Output the [X, Y] coordinate of the center of the cell containing the given text.  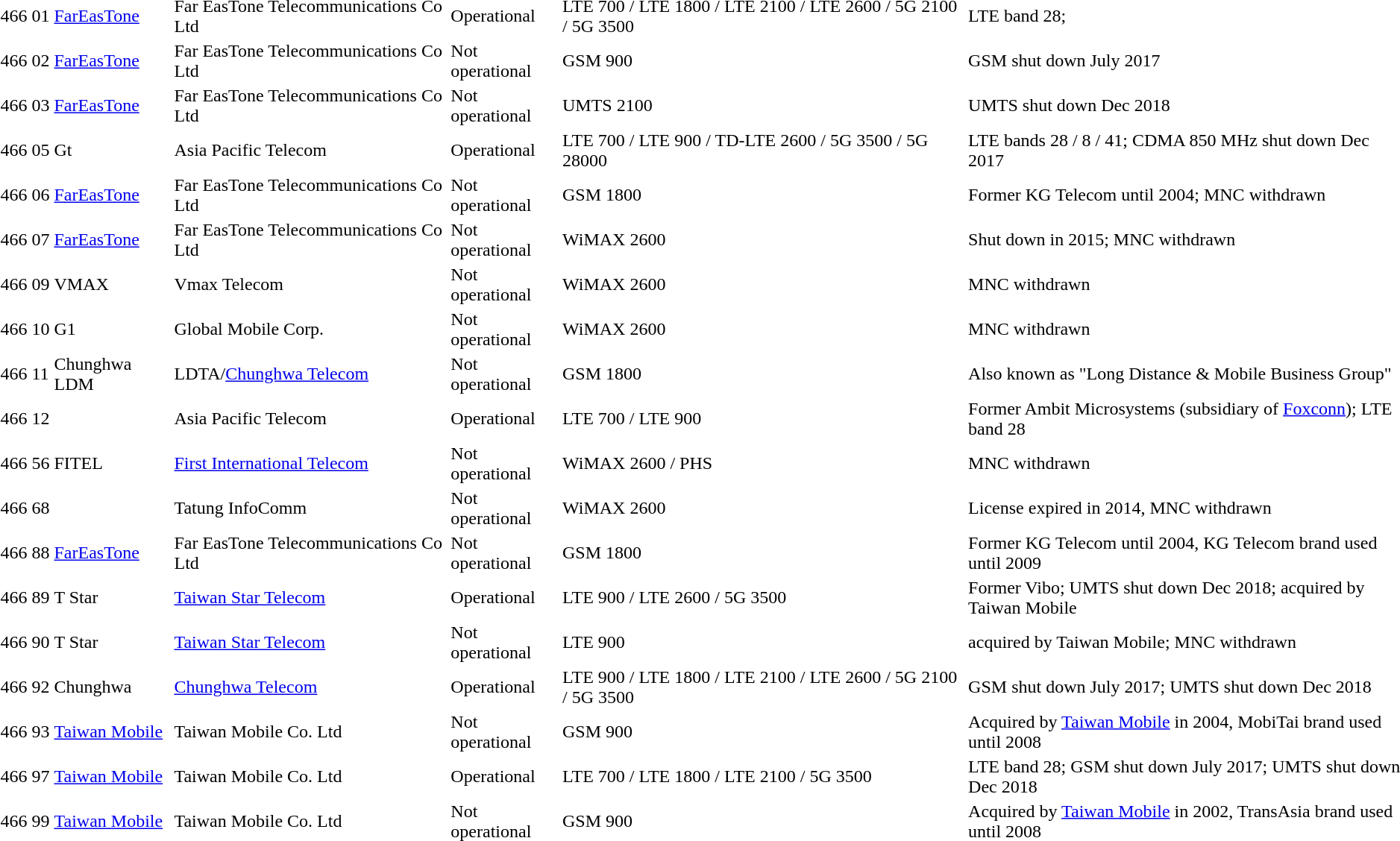
Gt [112, 151]
09 [40, 285]
VMAX [112, 285]
97 [40, 777]
92 [40, 687]
LTE 900 / LTE 2600 / 5G 3500 [764, 598]
90 [40, 643]
68 [40, 508]
LTE 900 / LTE 1800 / LTE 2100 / LTE 2600 / 5G 2100 / 5G 3500 [764, 687]
LTE 700 / LTE 900 / TD-LTE 2600 / 5G 3500 / 5G 28000 [764, 151]
93 [40, 732]
LDTA/Chunghwa Telecom [310, 374]
05 [40, 151]
12 [40, 419]
03 [40, 106]
LTE 900 [764, 643]
G1 [112, 330]
88 [40, 553]
10 [40, 330]
Chunghwa Telecom [310, 687]
Chunghwa [112, 687]
Vmax Telecom [310, 285]
Chunghwa LDM [112, 374]
LTE 700 / LTE 1800 / LTE 2100 / 5G 3500 [764, 777]
56 [40, 464]
Global Mobile Corp. [310, 330]
First International Telecom [310, 464]
UMTS 2100 [764, 106]
89 [40, 598]
11 [40, 374]
06 [40, 195]
02 [40, 61]
Tatung InfoComm [310, 508]
07 [40, 240]
WiMAX 2600 / PHS [764, 464]
FITEL [112, 464]
LTE 700 / LTE 900 [764, 419]
